From the cell containing the given text, extract its center point as (X, Y) coordinate. 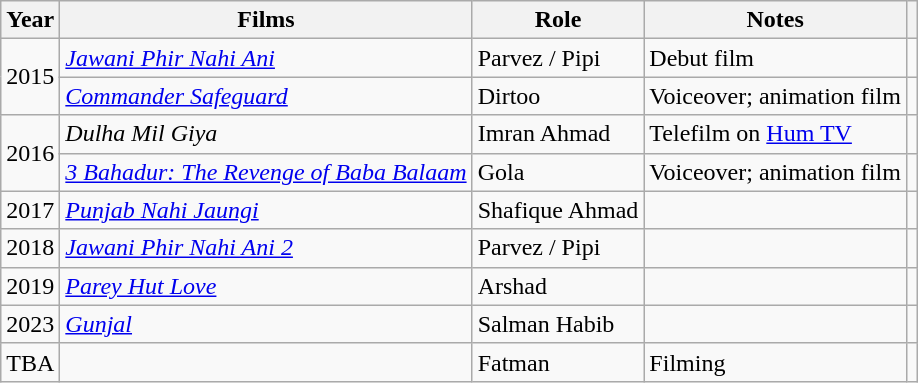
Arshad (558, 286)
Parey Hut Love (266, 286)
Punjab Nahi Jaungi (266, 210)
Shafique Ahmad (558, 210)
Fatman (558, 362)
Films (266, 20)
Gola (558, 172)
Jawani Phir Nahi Ani 2 (266, 248)
2015 (30, 77)
Filming (776, 362)
Year (30, 20)
2023 (30, 324)
2018 (30, 248)
Dirtoo (558, 96)
Dulha Mil Giya (266, 134)
Jawani Phir Nahi Ani (266, 58)
Telefilm on Hum TV (776, 134)
2019 (30, 286)
2017 (30, 210)
TBA (30, 362)
Salman Habib (558, 324)
2016 (30, 153)
Role (558, 20)
Notes (776, 20)
Gunjal (266, 324)
Imran Ahmad (558, 134)
3 Bahadur: The Revenge of Baba Balaam (266, 172)
Commander Safeguard (266, 96)
Debut film (776, 58)
